Pinpoint the cell where the given text exists, returning its [x, y] midpoint coordinate. 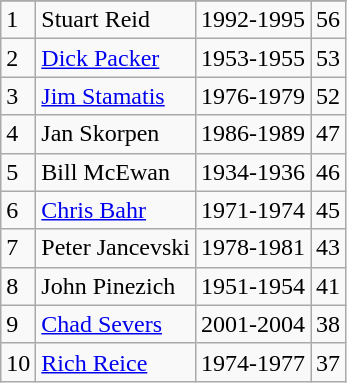
37 [328, 362]
1974-1977 [252, 362]
2001-2004 [252, 324]
1986-1989 [252, 134]
7 [18, 248]
Stuart Reid [116, 20]
1978-1981 [252, 248]
53 [328, 58]
1992-1995 [252, 20]
Bill McEwan [116, 172]
9 [18, 324]
3 [18, 96]
4 [18, 134]
Jan Skorpen [116, 134]
Jim Stamatis [116, 96]
8 [18, 286]
52 [328, 96]
1971-1974 [252, 210]
1 [18, 20]
5 [18, 172]
47 [328, 134]
41 [328, 286]
45 [328, 210]
Chris Bahr [116, 210]
10 [18, 362]
1953-1955 [252, 58]
2 [18, 58]
Rich Reice [116, 362]
6 [18, 210]
43 [328, 248]
56 [328, 20]
John Pinezich [116, 286]
38 [328, 324]
1951-1954 [252, 286]
Chad Severs [116, 324]
Peter Jancevski [116, 248]
1976-1979 [252, 96]
1934-1936 [252, 172]
46 [328, 172]
Dick Packer [116, 58]
